Output the [x, y] coordinate of the center of the cell containing the given text.  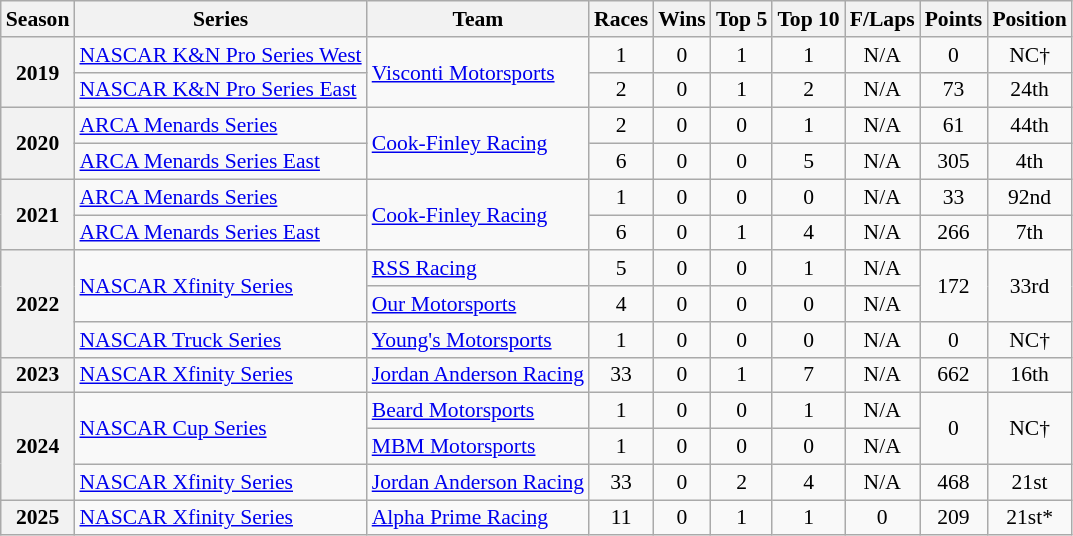
2020 [38, 144]
Our Motorsports [478, 304]
NASCAR Cup Series [220, 428]
44th [1029, 126]
24th [1029, 90]
266 [954, 233]
468 [954, 482]
NASCAR K&N Pro Series West [220, 55]
Young's Motorsports [478, 340]
7 [808, 375]
4th [1029, 162]
Points [954, 19]
92nd [1029, 197]
Alpha Prime Racing [478, 518]
NASCAR Truck Series [220, 340]
Visconti Motorsports [478, 72]
7th [1029, 233]
209 [954, 518]
21st [1029, 482]
61 [954, 126]
Series [220, 19]
662 [954, 375]
2024 [38, 446]
305 [954, 162]
Season [38, 19]
73 [954, 90]
F/Laps [882, 19]
MBM Motorsports [478, 447]
RSS Racing [478, 269]
Wins [682, 19]
172 [954, 286]
11 [621, 518]
2021 [38, 214]
2025 [38, 518]
Top 5 [742, 19]
Top 10 [808, 19]
33rd [1029, 286]
Team [478, 19]
2022 [38, 304]
NASCAR K&N Pro Series East [220, 90]
Position [1029, 19]
Races [621, 19]
21st* [1029, 518]
2019 [38, 72]
2023 [38, 375]
Beard Motorsports [478, 411]
16th [1029, 375]
